Pinpoint the cell where the given text exists, returning its (X, Y) midpoint coordinate. 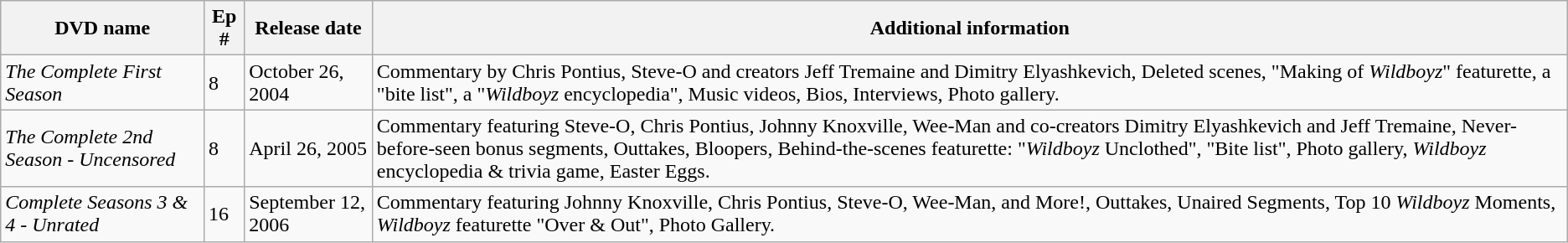
The Complete 2nd Season - Uncensored (102, 148)
September 12, 2006 (308, 215)
October 26, 2004 (308, 82)
Release date (308, 28)
The Complete First Season (102, 82)
Additional information (970, 28)
DVD name (102, 28)
16 (224, 215)
Complete Seasons 3 & 4 - Unrated (102, 215)
April 26, 2005 (308, 148)
Ep # (224, 28)
